Provide the (x, y) coordinate of the cell's center where the given text is located.  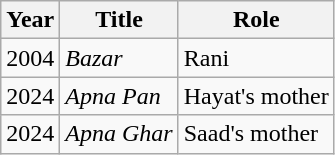
Apna Pan (119, 96)
Saad's mother (256, 134)
Hayat's mother (256, 96)
2004 (30, 58)
Apna Ghar (119, 134)
Role (256, 20)
Bazar (119, 58)
Rani (256, 58)
Title (119, 20)
Year (30, 20)
